Determine the [x, y] coordinate at the center of the cell enclosing the given text.  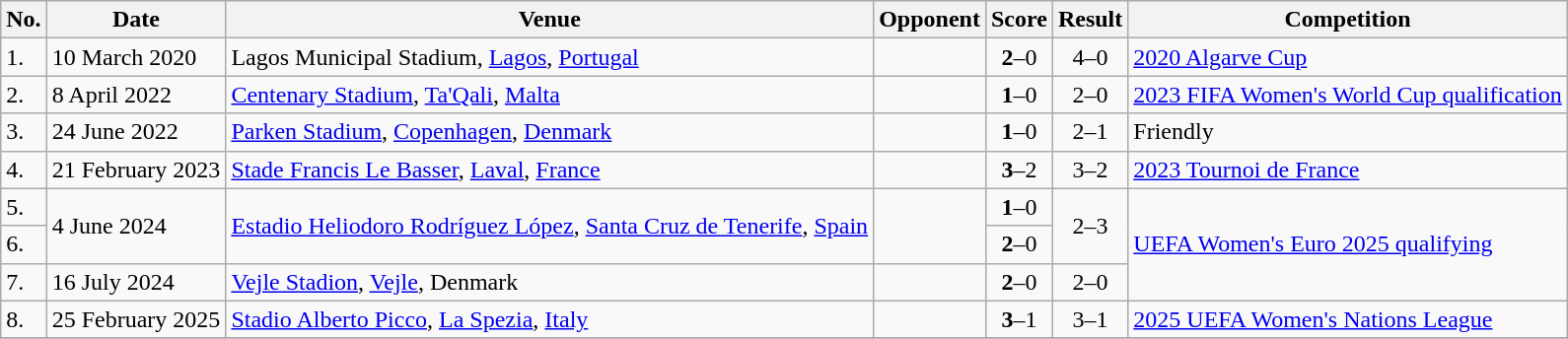
Opponent [930, 20]
10 March 2020 [136, 57]
Result [1090, 20]
4 June 2024 [136, 226]
2025 UEFA Women's Nations League [1348, 319]
Lagos Municipal Stadium, Lagos, Portugal [550, 57]
Estadio Heliodoro Rodríguez López, Santa Cruz de Tenerife, Spain [550, 226]
8. [24, 319]
Stade Francis Le Basser, Laval, France [550, 169]
Date [136, 20]
6. [24, 244]
7. [24, 282]
Vejle Stadion, Vejle, Denmark [550, 282]
Centenary Stadium, Ta'Qali, Malta [550, 95]
2023 Tournoi de France [1348, 169]
16 July 2024 [136, 282]
Competition [1348, 20]
25 February 2025 [136, 319]
Friendly [1348, 132]
1. [24, 57]
4–0 [1090, 57]
Stadio Alberto Picco, La Spezia, Italy [550, 319]
21 February 2023 [136, 169]
2. [24, 95]
3. [24, 132]
2–3 [1090, 226]
Venue [550, 20]
2–1 [1090, 132]
24 June 2022 [136, 132]
5. [24, 207]
Parken Stadium, Copenhagen, Denmark [550, 132]
2020 Algarve Cup [1348, 57]
UEFA Women's Euro 2025 qualifying [1348, 244]
Score [1019, 20]
4. [24, 169]
8 April 2022 [136, 95]
2023 FIFA Women's World Cup qualification [1348, 95]
No. [24, 20]
